Detect which cell encompasses the target text, then output its (X, Y) center coordinate. 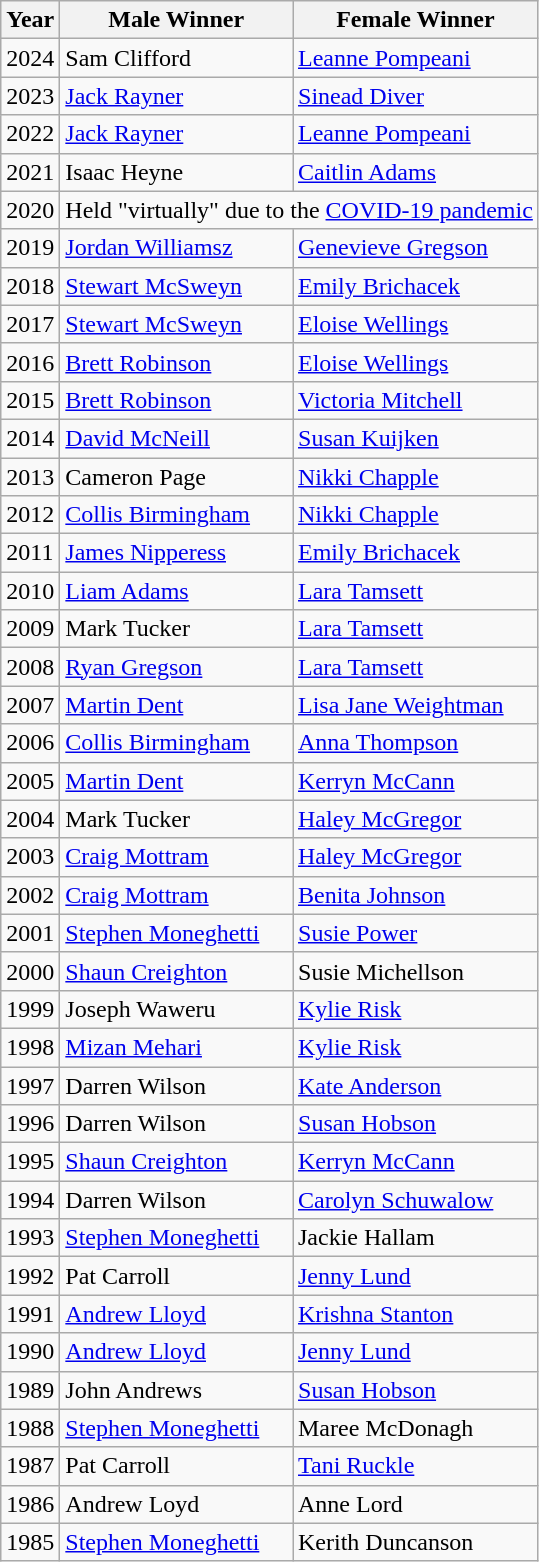
1999 (30, 1009)
John Andrews (176, 1390)
Sam Clifford (176, 58)
2002 (30, 895)
Kerith Duncanson (415, 1542)
2003 (30, 857)
2008 (30, 667)
Female Winner (415, 20)
1987 (30, 1466)
2016 (30, 362)
1990 (30, 1352)
Susan Kuijken (415, 438)
Held "virtually" due to the COVID-19 pandemic (300, 210)
2020 (30, 210)
2022 (30, 134)
Isaac Heyne (176, 172)
2007 (30, 705)
Victoria Mitchell (415, 400)
2024 (30, 58)
Jackie Hallam (415, 1238)
1998 (30, 1047)
2018 (30, 286)
2001 (30, 933)
Lisa Jane Weightman (415, 705)
Carolyn Schuwalow (415, 1200)
David McNeill (176, 438)
Year (30, 20)
Anne Lord (415, 1504)
Tani Ruckle (415, 1466)
Male Winner (176, 20)
Anna Thompson (415, 743)
2021 (30, 172)
1991 (30, 1314)
2017 (30, 324)
Krishna Stanton (415, 1314)
2000 (30, 971)
2004 (30, 819)
1995 (30, 1162)
2012 (30, 515)
1986 (30, 1504)
Joseph Waweru (176, 1009)
1988 (30, 1428)
2011 (30, 553)
Jordan Williamsz (176, 248)
Cameron Page (176, 477)
Genevieve Gregson (415, 248)
1996 (30, 1124)
1994 (30, 1200)
Liam Adams (176, 591)
1989 (30, 1390)
Maree McDonagh (415, 1428)
James Nipperess (176, 553)
Caitlin Adams (415, 172)
2009 (30, 629)
1993 (30, 1238)
2015 (30, 400)
Benita Johnson (415, 895)
Mizan Mehari (176, 1047)
Andrew Loyd (176, 1504)
2013 (30, 477)
1992 (30, 1276)
2019 (30, 248)
Susie Power (415, 933)
1997 (30, 1085)
2023 (30, 96)
Susie Michellson (415, 971)
2014 (30, 438)
1985 (30, 1542)
Ryan Gregson (176, 667)
2010 (30, 591)
Sinead Diver (415, 96)
2005 (30, 781)
Kate Anderson (415, 1085)
2006 (30, 743)
